Detect which cell encompasses the target text, then output its [X, Y] center coordinate. 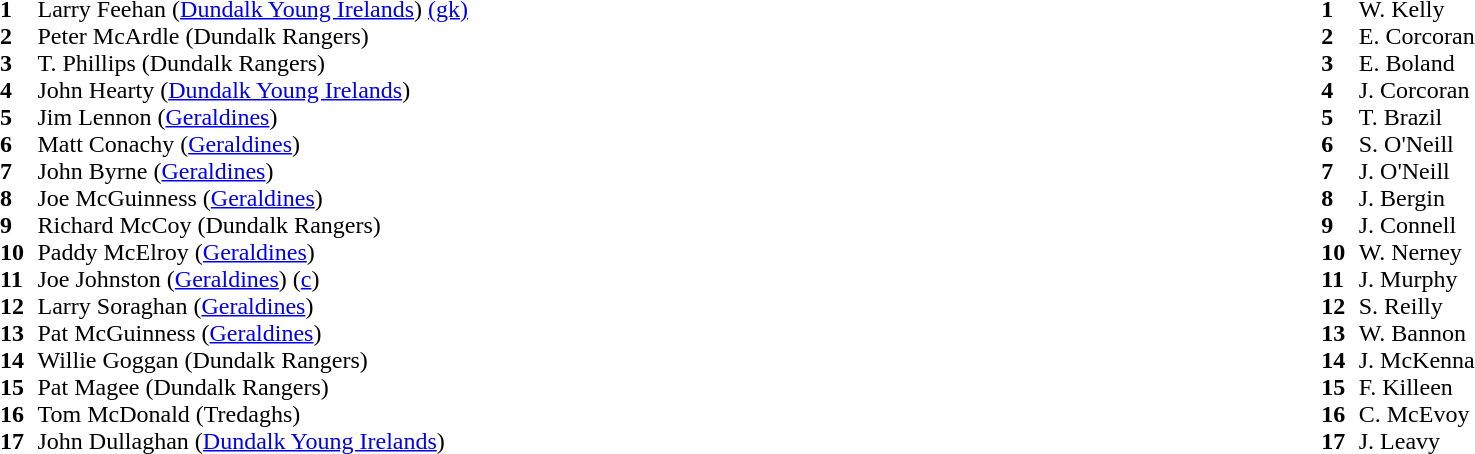
J. Murphy [1417, 280]
Joe Johnston (Geraldines) (c) [254, 280]
Larry Soraghan (Geraldines) [254, 306]
Willie Goggan (Dundalk Rangers) [254, 360]
Peter McArdle (Dundalk Rangers) [254, 36]
T. Phillips (Dundalk Rangers) [254, 64]
J. McKenna [1417, 360]
Matt Conachy (Geraldines) [254, 144]
J. Connell [1417, 226]
F. Killeen [1417, 388]
E. Boland [1417, 64]
W. Nerney [1417, 252]
W. Bannon [1417, 334]
S. O'Neill [1417, 144]
T. Brazil [1417, 118]
Paddy McElroy (Geraldines) [254, 252]
John Byrne (Geraldines) [254, 172]
S. Reilly [1417, 306]
J. O'Neill [1417, 172]
C. McEvoy [1417, 414]
E. Corcoran [1417, 36]
Joe McGuinness (Geraldines) [254, 198]
Richard McCoy (Dundalk Rangers) [254, 226]
J. Corcoran [1417, 90]
Pat Magee (Dundalk Rangers) [254, 388]
Jim Lennon (Geraldines) [254, 118]
J. Bergin [1417, 198]
John Hearty (Dundalk Young Irelands) [254, 90]
Pat McGuinness (Geraldines) [254, 334]
Tom McDonald (Tredaghs) [254, 414]
